For the text-containing cell, return its midpoint in [x, y] coordinate format. 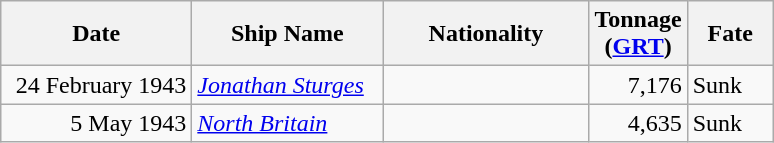
Nationality [486, 34]
24 February 1943 [96, 85]
Tonnage (GRT) [638, 34]
4,635 [638, 123]
Jonathan Sturges [288, 85]
Fate [730, 34]
North Britain [288, 123]
7,176 [638, 85]
Ship Name [288, 34]
5 May 1943 [96, 123]
Date [96, 34]
